Identify which cell holds the provided text, then report its (x, y) central coordinate. 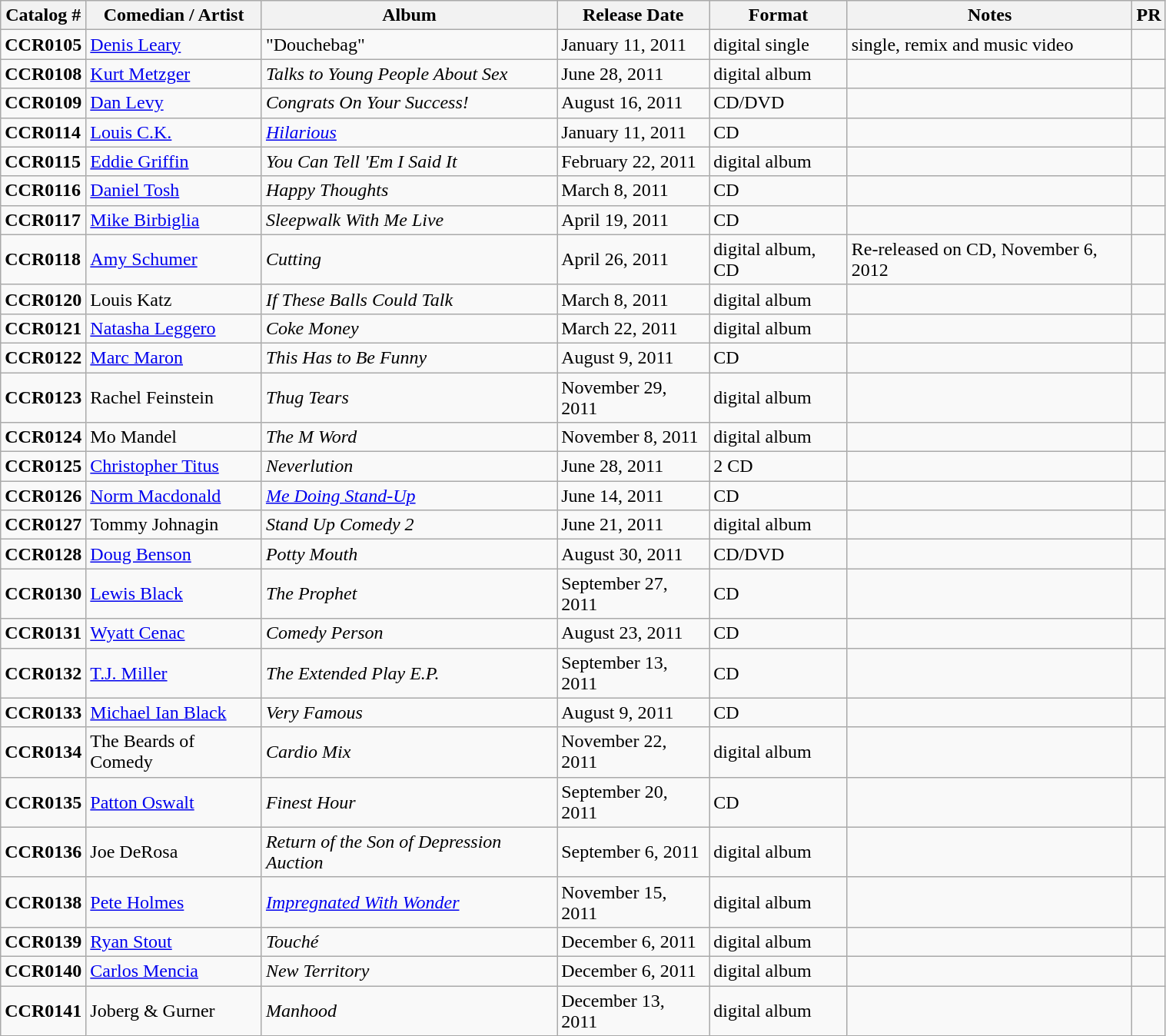
December 13, 2011 (633, 1010)
Tommy Johnagin (174, 525)
Pete Holmes (174, 902)
CCR0130 (43, 593)
CCR0124 (43, 437)
Return of the Son of Depression Auction (409, 852)
CCR0126 (43, 496)
Joe DeRosa (174, 852)
Carlos Mencia (174, 971)
Christopher Titus (174, 467)
PR (1148, 15)
Mo Mandel (174, 437)
CCR0131 (43, 633)
CCR0105 (43, 45)
June 21, 2011 (633, 525)
Marc Maron (174, 357)
Eddie Griffin (174, 161)
Louis Katz (174, 299)
Finest Hour (409, 802)
Coke Money (409, 328)
Rachel Feinstein (174, 397)
November 22, 2011 (633, 752)
T.J. Miller (174, 673)
Daniel Tosh (174, 191)
August 30, 2011 (633, 554)
Ryan Stout (174, 941)
Happy Thoughts (409, 191)
The Extended Play E.P. (409, 673)
February 22, 2011 (633, 161)
CCR0108 (43, 74)
Amy Schumer (174, 260)
Release Date (633, 15)
November 15, 2011 (633, 902)
September 6, 2011 (633, 852)
Kurt Metzger (174, 74)
CCR0140 (43, 971)
Hilarious (409, 132)
Mike Birbiglia (174, 220)
Me Doing Stand-Up (409, 496)
Louis C.K. (174, 132)
Natasha Leggero (174, 328)
September 20, 2011 (633, 802)
"Douchebag" (409, 45)
April 26, 2011 (633, 260)
Comedy Person (409, 633)
CCR0120 (43, 299)
CCR0115 (43, 161)
2 CD (779, 467)
March 22, 2011 (633, 328)
This Has to Be Funny (409, 357)
April 19, 2011 (633, 220)
CCR0134 (43, 752)
Norm Macdonald (174, 496)
CCR0123 (43, 397)
CCR0116 (43, 191)
CCR0132 (43, 673)
Wyatt Cenac (174, 633)
Congrats On Your Success! (409, 103)
CCR0109 (43, 103)
September 13, 2011 (633, 673)
Thug Tears (409, 397)
November 8, 2011 (633, 437)
Potty Mouth (409, 554)
Impregnated With Wonder (409, 902)
If These Balls Could Talk (409, 299)
Touché (409, 941)
Sleepwalk With Me Live (409, 220)
Lewis Black (174, 593)
New Territory (409, 971)
Album (409, 15)
The Beards of Comedy (174, 752)
Re-released on CD, November 6, 2012 (990, 260)
Neverlution (409, 467)
August 16, 2011 (633, 103)
Manhood (409, 1010)
CCR0122 (43, 357)
August 23, 2011 (633, 633)
Michael Ian Black (174, 712)
CCR0127 (43, 525)
Stand Up Comedy 2 (409, 525)
CCR0139 (43, 941)
CCR0114 (43, 132)
You Can Tell 'Em I Said It (409, 161)
digital single (779, 45)
CCR0117 (43, 220)
Doug Benson (174, 554)
Talks to Young People About Sex (409, 74)
CCR0118 (43, 260)
September 27, 2011 (633, 593)
CCR0128 (43, 554)
The Prophet (409, 593)
Patton Oswalt (174, 802)
CCR0138 (43, 902)
digital album, CD (779, 260)
The M Word (409, 437)
CCR0125 (43, 467)
Comedian / Artist (174, 15)
Cardio Mix (409, 752)
CCR0136 (43, 852)
CCR0121 (43, 328)
Catalog # (43, 15)
Cutting (409, 260)
CCR0133 (43, 712)
Dan Levy (174, 103)
Format (779, 15)
Notes (990, 15)
June 14, 2011 (633, 496)
Very Famous (409, 712)
Denis Leary (174, 45)
Joberg & Gurner (174, 1010)
CCR0135 (43, 802)
single, remix and music video (990, 45)
CCR0141 (43, 1010)
November 29, 2011 (633, 397)
